Find where the given text appears and provide that cell's center as (X, Y) coordinate. 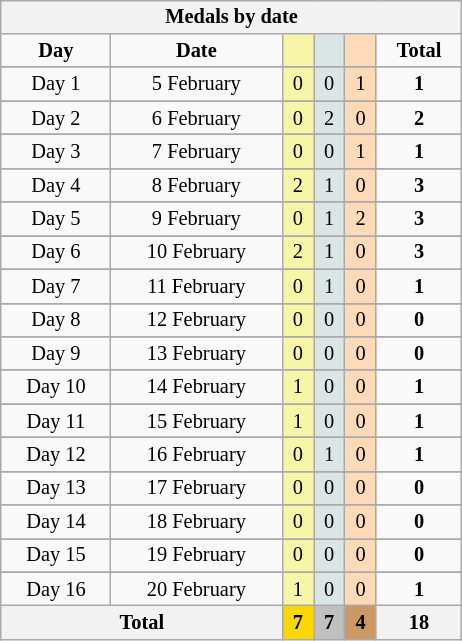
Date (196, 51)
9 February (196, 219)
18 February (196, 522)
Day 14 (56, 522)
19 February (196, 556)
13 February (196, 354)
Day 4 (56, 185)
4 (360, 623)
Day 11 (56, 421)
Day (56, 51)
7 February (196, 152)
Day 12 (56, 455)
12 February (196, 320)
17 February (196, 488)
11 February (196, 286)
Day 8 (56, 320)
16 February (196, 455)
Medals by date (231, 17)
18 (419, 623)
Day 1 (56, 84)
Day 9 (56, 354)
Day 5 (56, 219)
Day 6 (56, 253)
Day 7 (56, 286)
Day 15 (56, 556)
6 February (196, 118)
10 February (196, 253)
Day 10 (56, 387)
20 February (196, 589)
15 February (196, 421)
Day 2 (56, 118)
14 February (196, 387)
Day 3 (56, 152)
Day 13 (56, 488)
5 February (196, 84)
Day 16 (56, 589)
8 February (196, 185)
